From the cell containing the given text, extract its center point as [X, Y] coordinate. 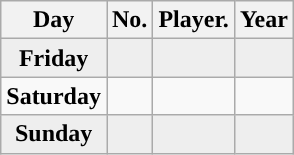
Player. [194, 20]
Day [54, 20]
Year [264, 20]
Friday [54, 58]
No. [129, 20]
Sunday [54, 134]
Saturday [54, 96]
